For the text-containing cell, return its midpoint in (x, y) coordinate format. 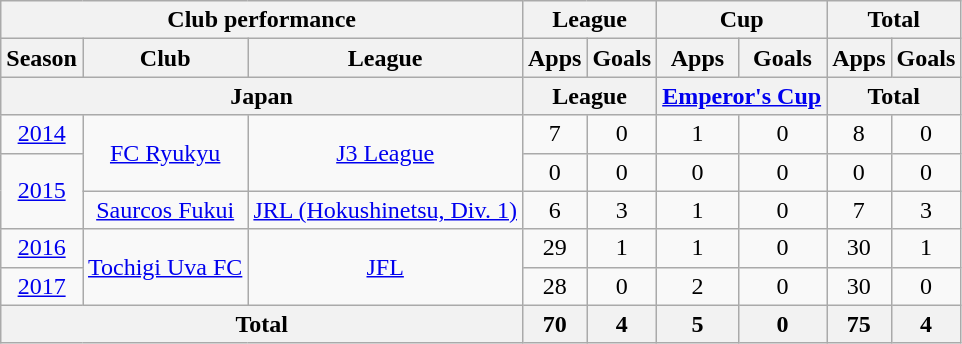
Cup (742, 20)
Japan (262, 96)
28 (554, 286)
2014 (42, 134)
29 (554, 248)
Tochigi Uva FC (164, 267)
JRL (Hokushinetsu, Div. 1) (386, 210)
8 (859, 134)
2017 (42, 286)
Club performance (262, 20)
5 (698, 324)
Saurcos Fukui (164, 210)
Emperor's Cup (742, 96)
75 (859, 324)
JFL (386, 267)
2015 (42, 191)
FC Ryukyu (164, 153)
2 (698, 286)
2016 (42, 248)
Club (164, 58)
70 (554, 324)
Season (42, 58)
J3 League (386, 153)
6 (554, 210)
